Find where the given text appears and provide that cell's center as (X, Y) coordinate. 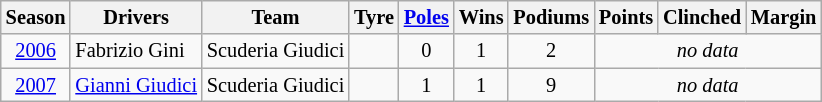
2006 (36, 51)
Wins (482, 17)
Team (276, 17)
Podiums (551, 17)
Clinched (702, 17)
Points (626, 17)
2 (551, 51)
Poles (426, 17)
Drivers (136, 17)
Tyre (374, 17)
Margin (784, 17)
0 (426, 51)
Gianni Giudici (136, 85)
2007 (36, 85)
Season (36, 17)
9 (551, 85)
Fabrizio Gini (136, 51)
